Output the [x, y] coordinate of the center of the cell containing the given text.  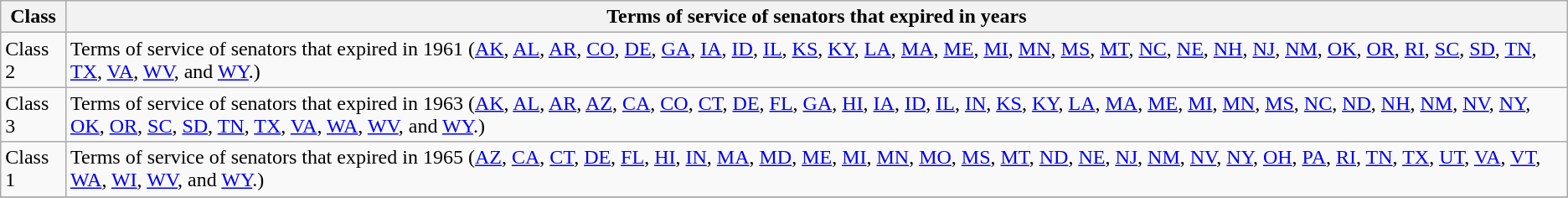
Terms of service of senators that expired in years [818, 17]
Class 3 [34, 114]
Class 2 [34, 60]
Class [34, 17]
Class 1 [34, 169]
